Scan for the cell matching the given text and deliver its [X, Y] coordinate at center. 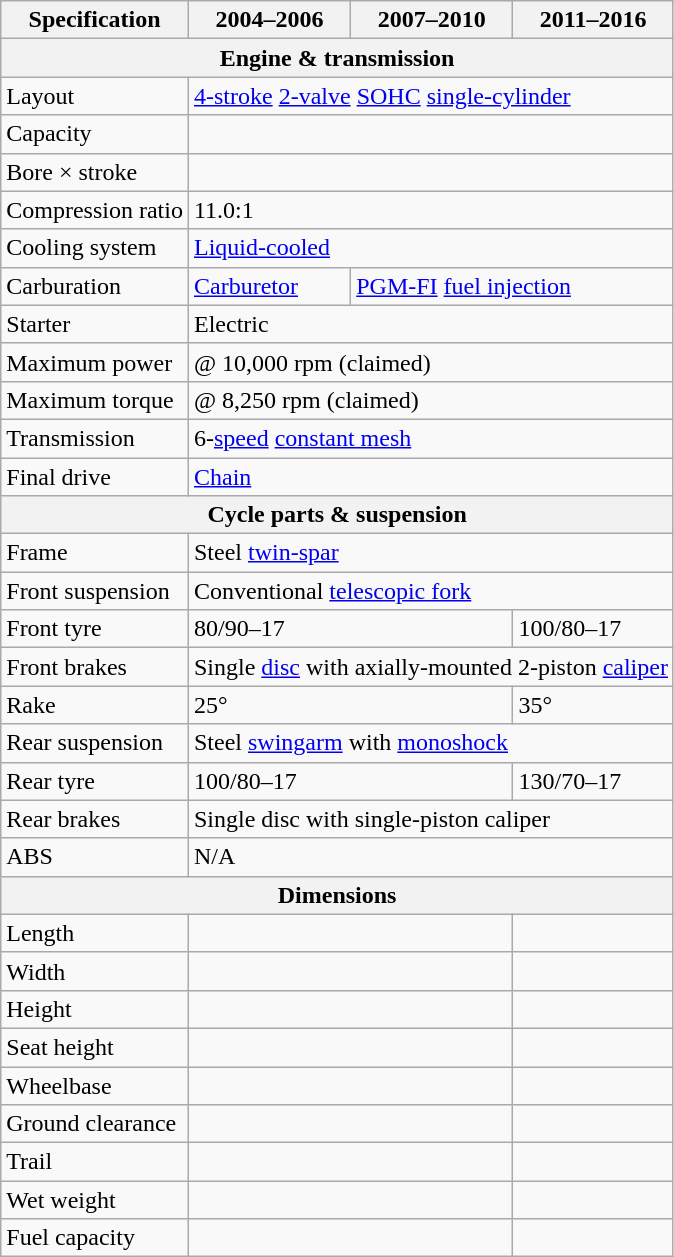
Specification [95, 20]
Compression ratio [95, 210]
80/90–17 [350, 629]
Carburation [95, 286]
Seat height [95, 1047]
Cycle parts & suspension [338, 515]
2004–2006 [269, 20]
Carburetor [269, 286]
4-stroke 2-valve SOHC single-cylinder [430, 96]
Final drive [95, 477]
Steel swingarm with monoshock [430, 743]
Height [95, 1009]
Rear brakes [95, 819]
Maximum torque [95, 400]
Capacity [95, 134]
Engine & transmission [338, 58]
Length [95, 933]
Ground clearance [95, 1124]
Rear suspension [95, 743]
Single disc with axially-mounted 2-piston caliper [430, 667]
Frame [95, 553]
2011–2016 [593, 20]
11.0:1 [430, 210]
Electric [430, 324]
Wheelbase [95, 1085]
Layout [95, 96]
Front tyre [95, 629]
6-speed constant mesh [430, 438]
130/70–17 [593, 781]
25° [350, 705]
N/A [430, 857]
Dimensions [338, 895]
35° [593, 705]
Conventional telescopic fork [430, 591]
Width [95, 971]
ABS [95, 857]
PGM-FI fuel injection [512, 286]
Cooling system [95, 248]
Transmission [95, 438]
Fuel capacity [95, 1238]
Liquid-cooled [430, 248]
@ 10,000 rpm (claimed) [430, 362]
Wet weight [95, 1200]
2007–2010 [432, 20]
Front brakes [95, 667]
Rake [95, 705]
Trail [95, 1162]
Bore × stroke [95, 172]
Chain [430, 477]
Rear tyre [95, 781]
Single disc with single-piston caliper [430, 819]
Front suspension [95, 591]
Steel twin-spar [430, 553]
Starter [95, 324]
@ 8,250 rpm (claimed) [430, 400]
Maximum power [95, 362]
